From the cell containing the given text, extract its center point as [x, y] coordinate. 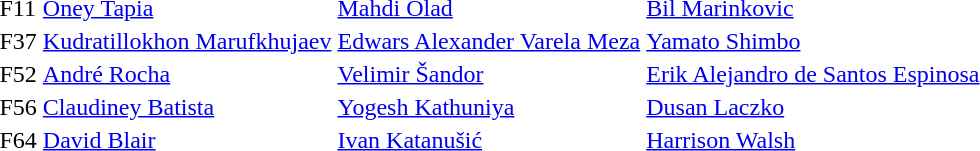
Yogesh Kathuniya [489, 107]
Claudiney Batista [187, 107]
André Rocha [187, 74]
Edwars Alexander Varela Meza [489, 41]
Velimir Šandor [489, 74]
Kudratillokhon Marufkhujaev [187, 41]
